Scan for the cell matching the given text and deliver its [X, Y] coordinate at center. 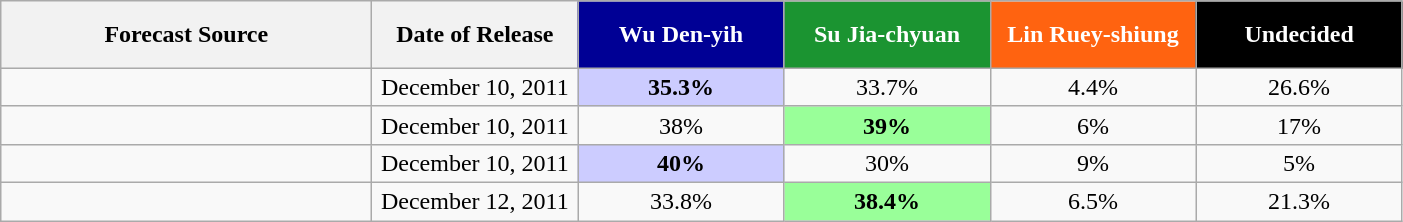
Undecided [1299, 35]
38% [681, 125]
9% [1093, 163]
Date of Release [475, 35]
33.7% [887, 87]
Forecast Source [186, 35]
17% [1299, 125]
6.5% [1093, 201]
Su Jia-chyuan [887, 35]
40% [681, 163]
30% [887, 163]
38.4% [887, 201]
5% [1299, 163]
35.3% [681, 87]
Wu Den-yih [681, 35]
33.8% [681, 201]
4.4% [1093, 87]
Lin Ruey-shiung [1093, 35]
26.6% [1299, 87]
21.3% [1299, 201]
39% [887, 125]
6% [1093, 125]
December 12, 2011 [475, 201]
